Detect which cell encompasses the target text, then output its (x, y) center coordinate. 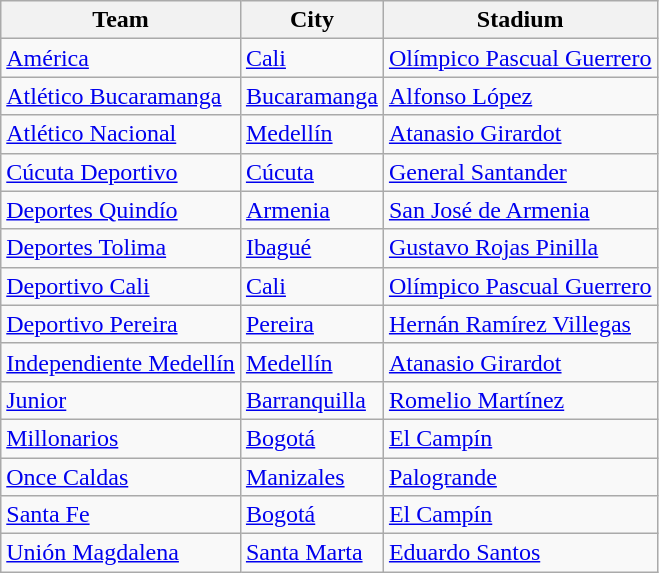
Unión Magdalena (121, 553)
Bucaramanga (312, 96)
Gustavo Rojas Pinilla (520, 248)
Manizales (312, 477)
Cúcuta Deportivo (121, 172)
Santa Fe (121, 515)
General Santander (520, 172)
América (121, 58)
Millonarios (121, 438)
Junior (121, 400)
San José de Armenia (520, 210)
City (312, 20)
Romelio Martínez (520, 400)
Eduardo Santos (520, 553)
Atlético Nacional (121, 134)
Cúcuta (312, 172)
Pereira (312, 324)
Atlético Bucaramanga (121, 96)
Deportes Quindío (121, 210)
Barranquilla (312, 400)
Independiente Medellín (121, 362)
Alfonso López (520, 96)
Ibagué (312, 248)
Armenia (312, 210)
Once Caldas (121, 477)
Deportes Tolima (121, 248)
Stadium (520, 20)
Deportivo Pereira (121, 324)
Hernán Ramírez Villegas (520, 324)
Team (121, 20)
Deportivo Cali (121, 286)
Santa Marta (312, 553)
Palogrande (520, 477)
